Provide the [X, Y] coordinate of the cell's center where the given text is located.  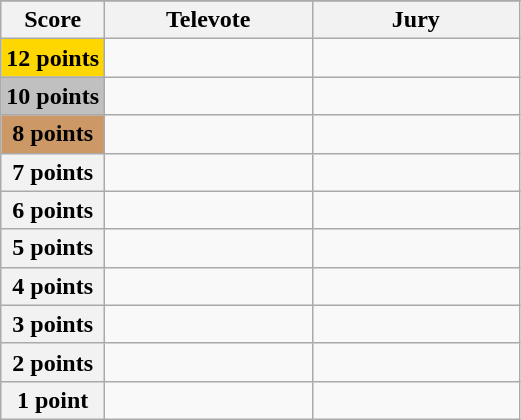
Score [53, 20]
Jury [416, 20]
6 points [53, 210]
1 point [53, 400]
10 points [53, 96]
3 points [53, 324]
12 points [53, 58]
2 points [53, 362]
8 points [53, 134]
Televote [209, 20]
4 points [53, 286]
5 points [53, 248]
7 points [53, 172]
